Detect which cell encompasses the target text, then output its [x, y] center coordinate. 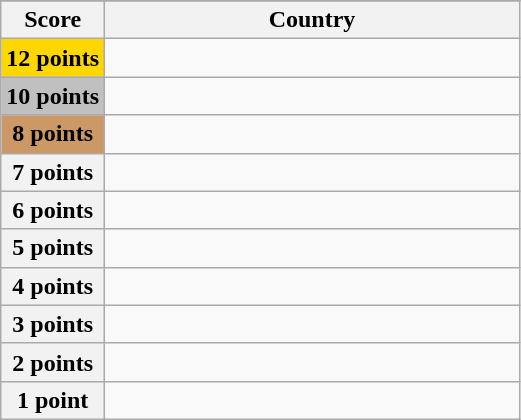
Country [312, 20]
Score [53, 20]
5 points [53, 248]
2 points [53, 362]
7 points [53, 172]
10 points [53, 96]
4 points [53, 286]
12 points [53, 58]
3 points [53, 324]
8 points [53, 134]
6 points [53, 210]
1 point [53, 400]
